Identify which cell holds the provided text, then report its (x, y) central coordinate. 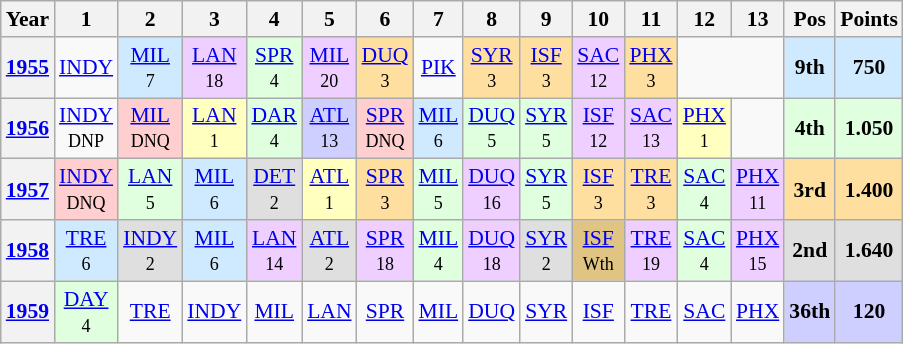
2nd (810, 250)
LAN18 (214, 68)
1958 (28, 250)
DAY4 (86, 312)
PHX11 (758, 190)
1957 (28, 190)
LAN (329, 312)
SYR3 (492, 68)
120 (869, 312)
8 (492, 19)
SAC12 (598, 68)
1.050 (869, 128)
DAR4 (274, 128)
12 (704, 19)
INDYDNP (86, 128)
PHX3 (650, 68)
ATL13 (329, 128)
MIL20 (329, 68)
SYR (546, 312)
PHX15 (758, 250)
3 (214, 19)
9th (810, 68)
SPR (386, 312)
SYR2 (546, 250)
10 (598, 19)
DUQ3 (386, 68)
DET2 (274, 190)
ISF (598, 312)
PHX (758, 312)
SPR3 (386, 190)
SPRDNQ (386, 128)
DUQ (492, 312)
6 (386, 19)
1959 (28, 312)
750 (869, 68)
4 (274, 19)
13 (758, 19)
PHX1 (704, 128)
ATL2 (329, 250)
TRE3 (650, 190)
1 (86, 19)
36th (810, 312)
DUQ18 (492, 250)
Year (28, 19)
ISFWth (598, 250)
MIL5 (438, 190)
ATL1 (329, 190)
5 (329, 19)
INDYDNQ (86, 190)
11 (650, 19)
Pos (810, 19)
MIL4 (438, 250)
PIK (438, 68)
LAN5 (150, 190)
DUQ16 (492, 190)
7 (438, 19)
SPR18 (386, 250)
SAC (704, 312)
3rd (810, 190)
LAN1 (214, 128)
4th (810, 128)
DUQ5 (492, 128)
MILDNQ (150, 128)
1955 (28, 68)
1956 (28, 128)
LAN14 (274, 250)
MIL7 (150, 68)
Points (869, 19)
1.640 (869, 250)
TRE6 (86, 250)
1.400 (869, 190)
2 (150, 19)
TRE19 (650, 250)
SPR4 (274, 68)
ISF12 (598, 128)
SAC13 (650, 128)
INDY2 (150, 250)
9 (546, 19)
